Provide the [x, y] coordinate of the cell's center where the given text is located.  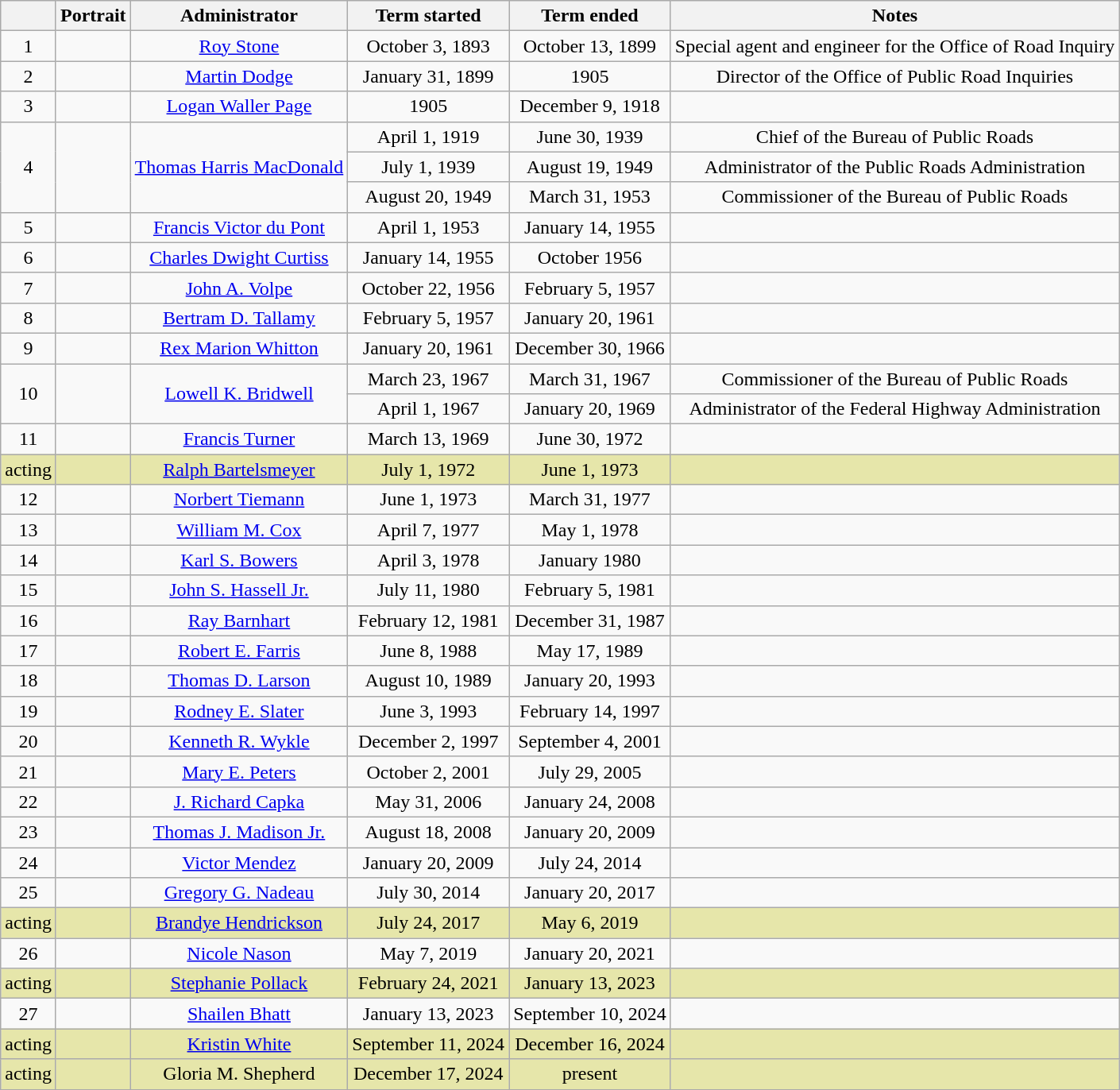
January 24, 2008 [590, 802]
September 11, 2024 [429, 1044]
Rodney E. Slater [239, 711]
15 [29, 590]
January 20, 2021 [590, 953]
March 13, 1969 [429, 439]
Francis Victor du Pont [239, 227]
Brandye Hendrickson [239, 923]
John A. Volpe [239, 288]
September 4, 2001 [590, 741]
April 1, 1953 [429, 227]
21 [29, 771]
April 7, 1977 [429, 530]
February 14, 1997 [590, 711]
August 10, 1989 [429, 681]
13 [29, 530]
17 [29, 651]
18 [29, 681]
July 11, 1980 [429, 590]
Bertram D. Tallamy [239, 318]
Norbert Tiemann [239, 500]
9 [29, 348]
February 12, 1981 [429, 620]
September 10, 2024 [590, 1014]
December 31, 1987 [590, 620]
January 20, 2017 [590, 893]
Stephanie Pollack [239, 984]
25 [29, 893]
May 17, 1989 [590, 651]
December 30, 1966 [590, 348]
Thomas Harris MacDonald [239, 167]
January 20, 1993 [590, 681]
Ray Barnhart [239, 620]
Term started [429, 16]
26 [29, 953]
16 [29, 620]
October 2, 2001 [429, 771]
December 17, 2024 [429, 1074]
October 22, 1956 [429, 288]
April 1, 1967 [429, 409]
December 9, 1918 [590, 106]
October 1956 [590, 257]
October 3, 1893 [429, 46]
19 [29, 711]
February 24, 2021 [429, 984]
Lowell K. Bridwell [239, 394]
Term ended [590, 16]
August 20, 1949 [429, 197]
January 20, 1969 [590, 409]
12 [29, 500]
Charles Dwight Curtiss [239, 257]
Karl S. Bowers [239, 560]
Gloria M. Shepherd [239, 1074]
Portrait [93, 16]
24 [29, 862]
Thomas J. Madison Jr. [239, 832]
Nicole Nason [239, 953]
Director of the Office of Public Road Inquiries [894, 76]
March 23, 1967 [429, 379]
10 [29, 394]
July 29, 2005 [590, 771]
23 [29, 832]
January 1980 [590, 560]
8 [29, 318]
Kristin White [239, 1044]
5 [29, 227]
June 30, 1939 [590, 137]
July 1, 1972 [429, 470]
April 3, 1978 [429, 560]
3 [29, 106]
Roy Stone [239, 46]
Francis Turner [239, 439]
22 [29, 802]
December 2, 1997 [429, 741]
Special agent and engineer for the Office of Road Inquiry [894, 46]
John S. Hassell Jr. [239, 590]
4 [29, 167]
July 30, 2014 [429, 893]
June 3, 1993 [429, 711]
Kenneth R. Wykle [239, 741]
June 30, 1972 [590, 439]
Logan Waller Page [239, 106]
20 [29, 741]
J. Richard Capka [239, 802]
May 6, 2019 [590, 923]
March 31, 1953 [590, 197]
Administrator [239, 16]
Robert E. Farris [239, 651]
May 1, 1978 [590, 530]
January 31, 1899 [429, 76]
December 16, 2024 [590, 1044]
7 [29, 288]
present [590, 1074]
Thomas D. Larson [239, 681]
Notes [894, 16]
May 31, 2006 [429, 802]
July 24, 2014 [590, 862]
August 18, 2008 [429, 832]
Gregory G. Nadeau [239, 893]
6 [29, 257]
March 31, 1967 [590, 379]
Rex Marion Whitton [239, 348]
2 [29, 76]
Mary E. Peters [239, 771]
Administrator of the Federal Highway Administration [894, 409]
27 [29, 1014]
May 7, 2019 [429, 953]
14 [29, 560]
August 19, 1949 [590, 167]
1 [29, 46]
William M. Cox [239, 530]
October 13, 1899 [590, 46]
Victor Mendez [239, 862]
Chief of the Bureau of Public Roads [894, 137]
Martin Dodge [239, 76]
Ralph Bartelsmeyer [239, 470]
11 [29, 439]
March 31, 1977 [590, 500]
Administrator of the Public Roads Administration [894, 167]
July 24, 2017 [429, 923]
February 5, 1981 [590, 590]
Shailen Bhatt [239, 1014]
June 8, 1988 [429, 651]
July 1, 1939 [429, 167]
April 1, 1919 [429, 137]
